Return [x, y] of the center of cell containing provided text 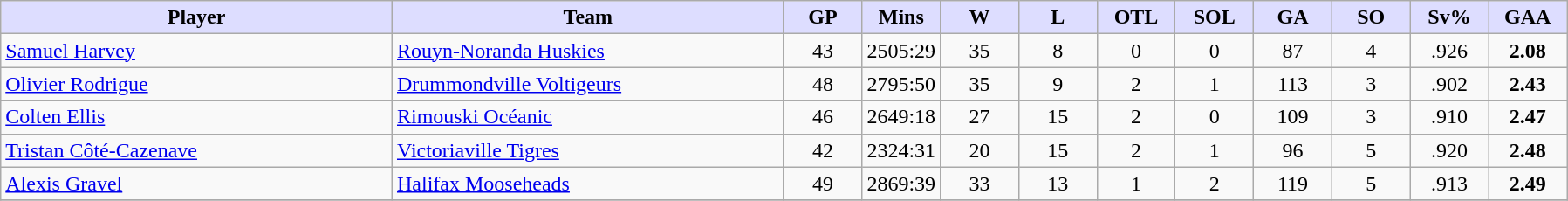
W [980, 17]
OTL [1136, 17]
4 [1371, 51]
109 [1293, 117]
2649:18 [901, 117]
.902 [1449, 84]
GAA [1528, 17]
48 [823, 84]
.910 [1449, 117]
Alexis Gravel [197, 184]
2795:50 [901, 84]
Colten Ellis [197, 117]
46 [823, 117]
49 [823, 184]
2.08 [1528, 51]
Rimouski Océanic [588, 117]
2.47 [1528, 117]
20 [980, 150]
Rouyn-Noranda Huskies [588, 51]
GA [1293, 17]
L [1058, 17]
.913 [1449, 184]
2.49 [1528, 184]
119 [1293, 184]
Samuel Harvey [197, 51]
2.48 [1528, 150]
2324:31 [901, 150]
13 [1058, 184]
SO [1371, 17]
Halifax Mooseheads [588, 184]
87 [1293, 51]
GP [823, 17]
33 [980, 184]
Tristan Côté-Cazenave [197, 150]
96 [1293, 150]
8 [1058, 51]
113 [1293, 84]
27 [980, 117]
Drummondville Voltigeurs [588, 84]
9 [1058, 84]
.920 [1449, 150]
SOL [1215, 17]
2.43 [1528, 84]
42 [823, 150]
2505:29 [901, 51]
Player [197, 17]
Sv% [1449, 17]
.926 [1449, 51]
Olivier Rodrigue [197, 84]
Team [588, 17]
Mins [901, 17]
2869:39 [901, 184]
43 [823, 51]
Victoriaville Tigres [588, 150]
